Extract the (X, Y) coordinate from the center of the cell holding the provided text.  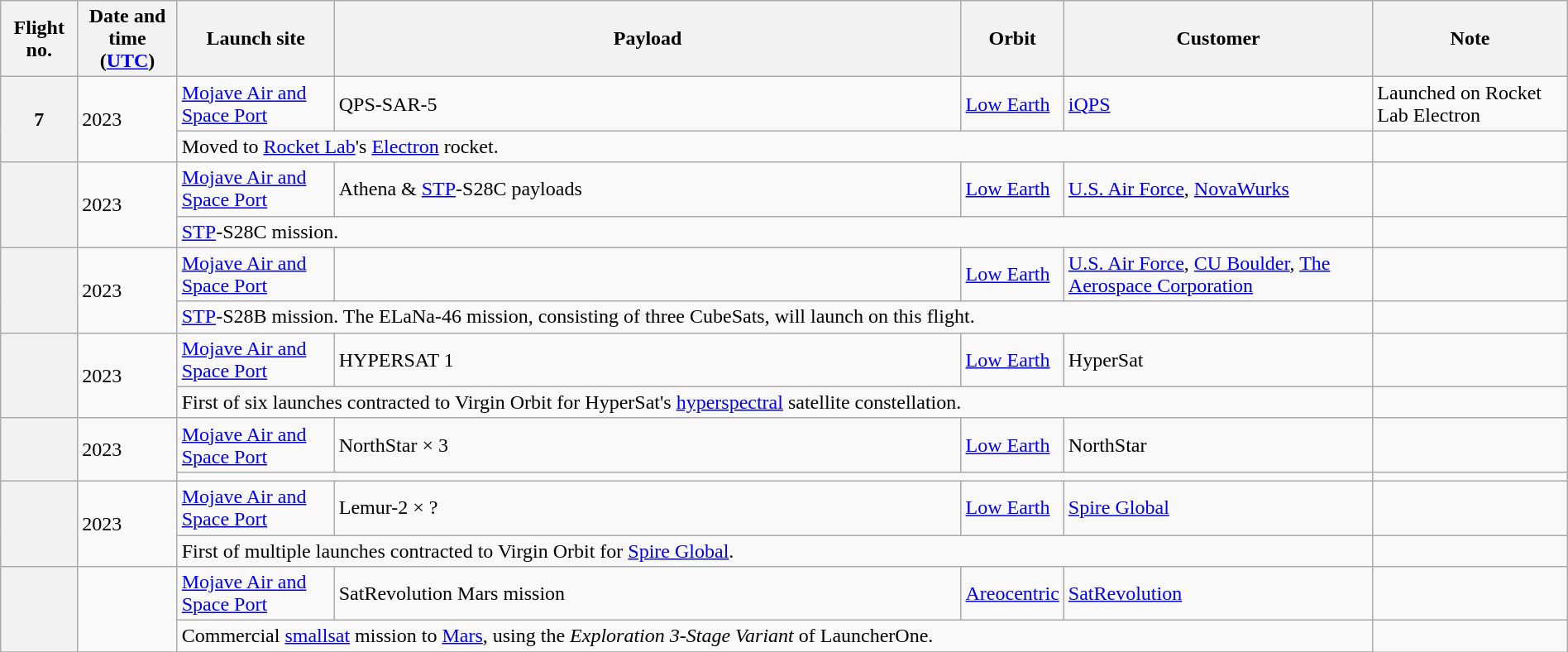
SatRevolution Mars mission (648, 594)
U.S. Air Force, CU Boulder, The Aerospace Corporation (1218, 275)
Customer (1218, 39)
Flight no. (40, 39)
Moved to Rocket Lab's Electron rocket. (775, 146)
7 (40, 119)
First of six launches contracted to Virgin Orbit for HyperSat's hyperspectral satellite constellation. (775, 402)
HYPERSAT 1 (648, 359)
QPS-SAR-5 (648, 104)
Launched on Rocket Lab Electron (1470, 104)
U.S. Air Force, NovaWurks (1218, 189)
Lemur-2 × ? (648, 508)
HyperSat (1218, 359)
iQPS (1218, 104)
Commercial smallsat mission to Mars, using the Exploration 3-Stage Variant of LauncherOne. (775, 636)
Athena & STP-S28C payloads (648, 189)
Note (1470, 39)
NorthStar × 3 (648, 445)
STP-S28B mission. The ELaNa-46 mission, consisting of three CubeSats, will launch on this flight. (775, 317)
NorthStar (1218, 445)
First of multiple launches contracted to Virgin Orbit for Spire Global. (775, 550)
Areocentric (1012, 594)
STP-S28C mission. (775, 232)
Date and time(UTC) (127, 39)
Spire Global (1218, 508)
Orbit (1012, 39)
Launch site (256, 39)
SatRevolution (1218, 594)
Payload (648, 39)
